Output the [X, Y] coordinate of the center of the cell containing the given text.  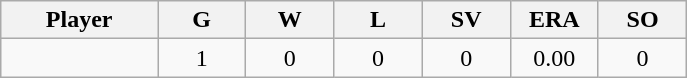
ERA [554, 20]
0.00 [554, 58]
SV [466, 20]
L [378, 20]
G [202, 20]
1 [202, 58]
SO [642, 20]
Player [80, 20]
W [290, 20]
